Capture the cell that displays the provided text and extract its [X, Y] central coordinate. 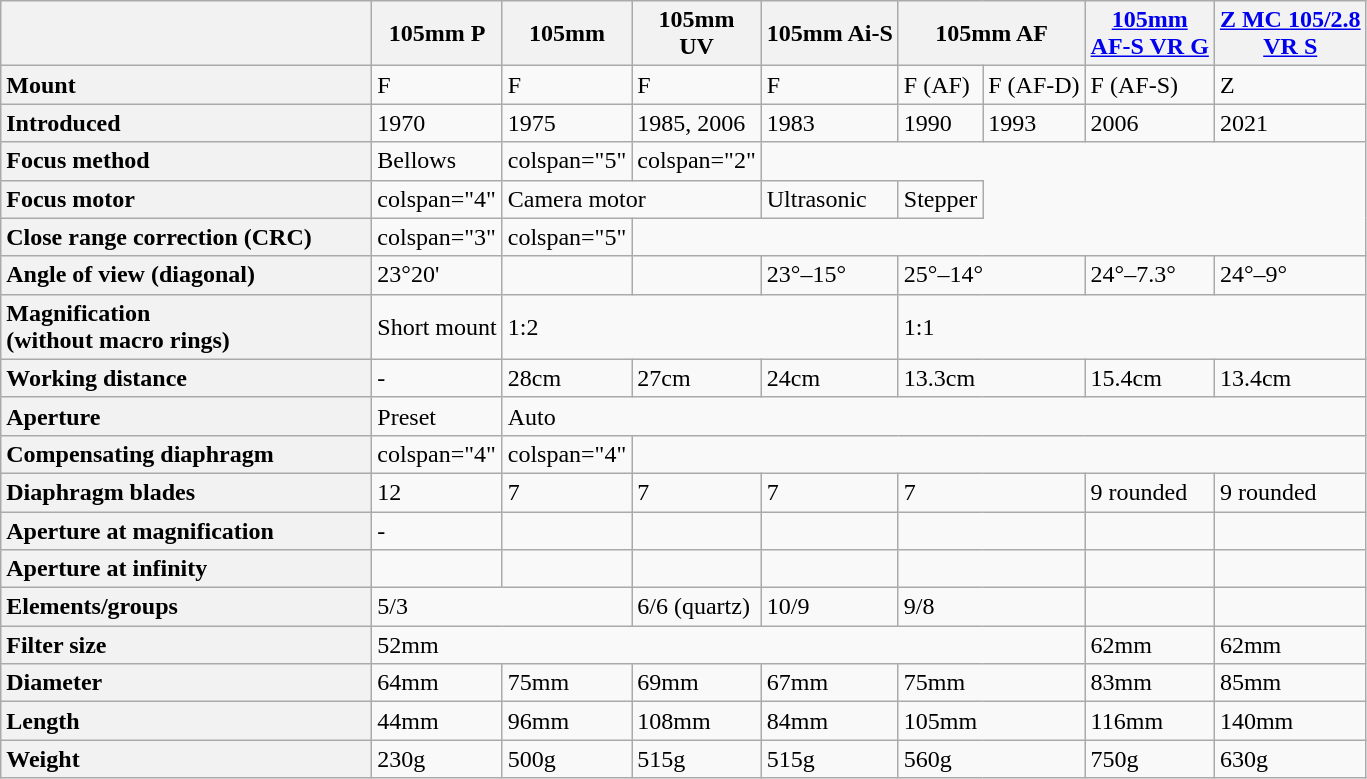
colspan="2" [697, 161]
105mm AF‑S VR G [1150, 34]
1975 [567, 123]
Weight [186, 759]
Bellows [437, 161]
1985, 2006 [697, 123]
Introduced [186, 123]
69mm [697, 683]
23°20' [437, 275]
13.3cm [992, 378]
F (AF) [940, 85]
Short mount [437, 326]
1:2 [700, 326]
85mm [1290, 683]
6/6 (quartz) [697, 607]
105mm UV [697, 34]
5/3 [502, 607]
2021 [1290, 123]
25°–14° [992, 275]
83mm [1150, 683]
28cm [567, 378]
Focus method [186, 161]
Stepper [940, 199]
1970 [437, 123]
9/8 [992, 607]
560g [992, 759]
24cm [830, 378]
Mount [186, 85]
23°–15° [830, 275]
1990 [940, 123]
500g [567, 759]
Z MC 105/2.8VR S [1290, 34]
52mm [728, 645]
Camera motor [632, 199]
Auto [934, 416]
44mm [437, 721]
Working distance [186, 378]
140mm [1290, 721]
Filter size [186, 645]
Aperture [186, 416]
15.4cm [1150, 378]
Compensating diaphragm [186, 454]
Angle of view (diagonal) [186, 275]
10/9 [830, 607]
1983 [830, 123]
12 [437, 492]
Aperture at infinity [186, 569]
84mm [830, 721]
116mm [1150, 721]
96mm [567, 721]
24°–9° [1290, 275]
Focus motor [186, 199]
105mm P [437, 34]
230g [437, 759]
colspan="3" [437, 237]
1993 [1034, 123]
Preset [437, 416]
24°–7.3° [1150, 275]
F (AF‑S) [1150, 85]
Z [1290, 85]
67mm [830, 683]
Length [186, 721]
1:1 [1132, 326]
Magnification(without macro rings) [186, 326]
Aperture at magnification [186, 531]
105mm Ai‑S [830, 34]
Close range correction (CRC) [186, 237]
105mm AF [992, 34]
Diameter [186, 683]
13.4cm [1290, 378]
F (AF‑D) [1034, 85]
750g [1150, 759]
Ultrasonic [830, 199]
108mm [697, 721]
27cm [697, 378]
Elements/groups [186, 607]
2006 [1150, 123]
Diaphragm blades [186, 492]
630g [1290, 759]
64mm [437, 683]
